Locate the cell with the specified text and output its [X, Y] center coordinate. 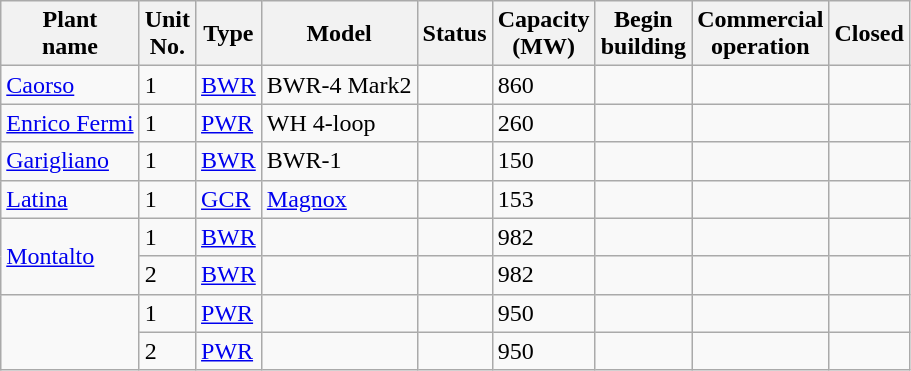
Caorso [70, 85]
BWR-1 [339, 161]
Plantname [70, 34]
Montalto [70, 256]
Enrico Fermi [70, 123]
153 [544, 199]
Capacity(MW) [544, 34]
150 [544, 161]
BWR-4 Mark2 [339, 85]
Status [454, 34]
GCR [229, 199]
Closed [869, 34]
Magnox [339, 199]
Garigliano [70, 161]
Beginbuilding [643, 34]
260 [544, 123]
860 [544, 85]
Type [229, 34]
UnitNo. [167, 34]
WH 4-loop [339, 123]
Latina [70, 199]
Model [339, 34]
Commercialoperation [760, 34]
